For the text-containing cell, return its midpoint in [X, Y] coordinate format. 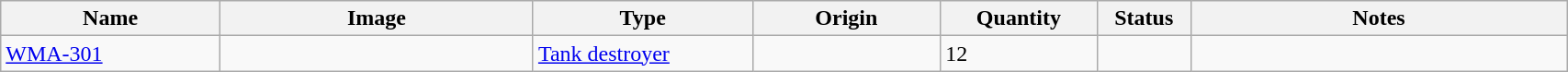
Status [1144, 18]
Tank destroyer [643, 54]
Image [377, 18]
Name [110, 18]
Origin [847, 18]
Type [643, 18]
12 [1019, 54]
WMA-301 [110, 54]
Quantity [1019, 18]
Notes [1378, 18]
